Extract the (X, Y) coordinate from the center of the cell holding the provided text.  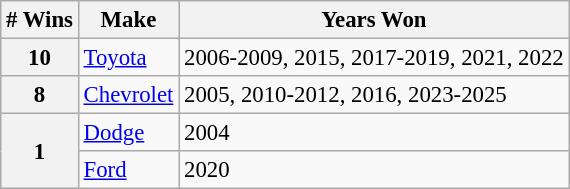
2006-2009, 2015, 2017-2019, 2021, 2022 (374, 58)
1 (40, 152)
Years Won (374, 20)
2005, 2010-2012, 2016, 2023-2025 (374, 95)
Ford (128, 170)
Toyota (128, 58)
# Wins (40, 20)
Make (128, 20)
2020 (374, 170)
Dodge (128, 133)
Chevrolet (128, 95)
2004 (374, 133)
10 (40, 58)
8 (40, 95)
